Provide the (X, Y) coordinate of the cell's center where the given text is located.  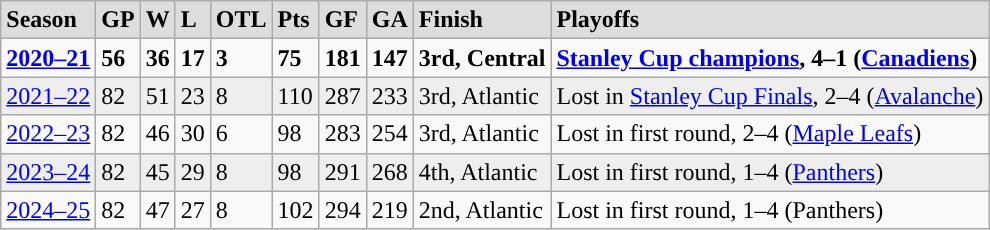
Pts (296, 20)
233 (390, 96)
17 (192, 58)
287 (342, 96)
283 (342, 134)
291 (342, 172)
GF (342, 20)
Stanley Cup champions, 4–1 (Canadiens) (770, 58)
4th, Atlantic (482, 172)
2021–22 (48, 96)
3 (241, 58)
W (158, 20)
Finish (482, 20)
GP (118, 20)
36 (158, 58)
30 (192, 134)
2023–24 (48, 172)
56 (118, 58)
254 (390, 134)
29 (192, 172)
27 (192, 210)
Lost in Stanley Cup Finals, 2–4 (Avalanche) (770, 96)
6 (241, 134)
2nd, Atlantic (482, 210)
2024–25 (48, 210)
181 (342, 58)
51 (158, 96)
147 (390, 58)
2022–23 (48, 134)
L (192, 20)
OTL (241, 20)
294 (342, 210)
Season (48, 20)
Playoffs (770, 20)
102 (296, 210)
268 (390, 172)
45 (158, 172)
2020–21 (48, 58)
3rd, Central (482, 58)
110 (296, 96)
23 (192, 96)
47 (158, 210)
Lost in first round, 2–4 (Maple Leafs) (770, 134)
GA (390, 20)
219 (390, 210)
46 (158, 134)
75 (296, 58)
